Search for the cell housing the specified text and yield its [X, Y] center coordinate. 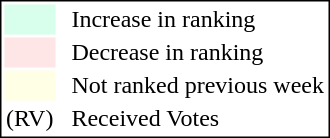
Not ranked previous week [198, 85]
(RV) [29, 119]
Decrease in ranking [198, 53]
Received Votes [198, 119]
Increase in ranking [198, 19]
